Determine the [x, y] coordinate at the center of the cell enclosing the given text.  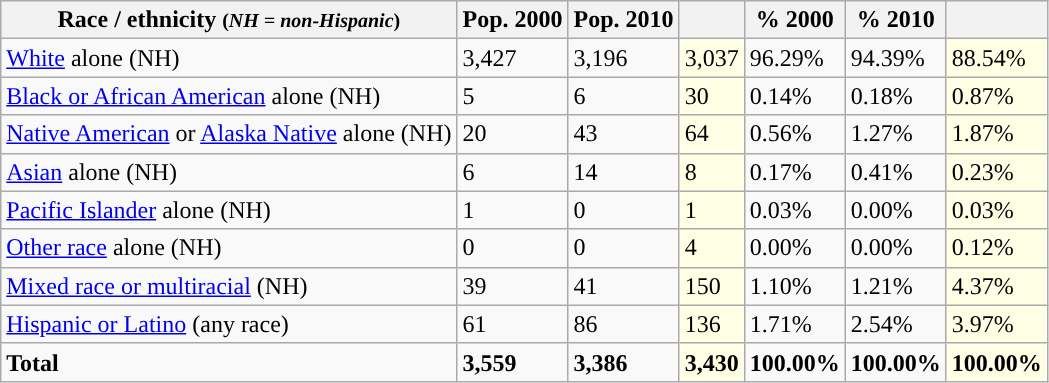
0.12% [996, 248]
1.87% [996, 134]
30 [712, 96]
Total [229, 362]
2.54% [896, 324]
150 [712, 286]
14 [624, 172]
41 [624, 286]
Pacific Islander alone (NH) [229, 210]
0.23% [996, 172]
3,430 [712, 362]
0.56% [794, 134]
0.14% [794, 96]
Hispanic or Latino (any race) [229, 324]
4.37% [996, 286]
0.87% [996, 96]
0.18% [896, 96]
Pop. 2010 [624, 20]
1.10% [794, 286]
4 [712, 248]
White alone (NH) [229, 58]
5 [512, 96]
3,037 [712, 58]
1.71% [794, 324]
Asian alone (NH) [229, 172]
Mixed race or multiracial (NH) [229, 286]
3,427 [512, 58]
3,196 [624, 58]
3.97% [996, 324]
43 [624, 134]
96.29% [794, 58]
94.39% [896, 58]
88.54% [996, 58]
Pop. 2000 [512, 20]
8 [712, 172]
0.17% [794, 172]
1.21% [896, 286]
20 [512, 134]
136 [712, 324]
39 [512, 286]
% 2010 [896, 20]
Other race alone (NH) [229, 248]
3,559 [512, 362]
0.41% [896, 172]
Race / ethnicity (NH = non-Hispanic) [229, 20]
1.27% [896, 134]
% 2000 [794, 20]
3,386 [624, 362]
Native American or Alaska Native alone (NH) [229, 134]
64 [712, 134]
61 [512, 324]
86 [624, 324]
Black or African American alone (NH) [229, 96]
